Pinpoint the cell where the given text exists, returning its [x, y] midpoint coordinate. 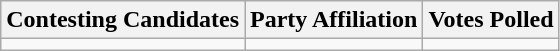
Party Affiliation [334, 20]
Contesting Candidates [123, 20]
Votes Polled [491, 20]
